Extract the (x, y) coordinate from the center of the cell holding the provided text.  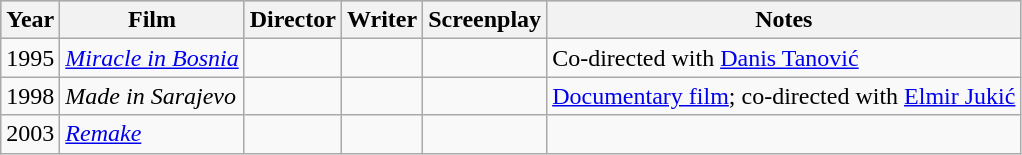
Documentary film; co-directed with Elmir Jukić (784, 96)
Film (152, 20)
Year (30, 20)
1995 (30, 58)
Director (292, 20)
Made in Sarajevo (152, 96)
1998 (30, 96)
Remake (152, 134)
Co-directed with Danis Tanović (784, 58)
2003 (30, 134)
Notes (784, 20)
Screenplay (485, 20)
Writer (382, 20)
Miracle in Bosnia (152, 58)
